Return the (X, Y) coordinate for the center point of the cell that contains the specified text.  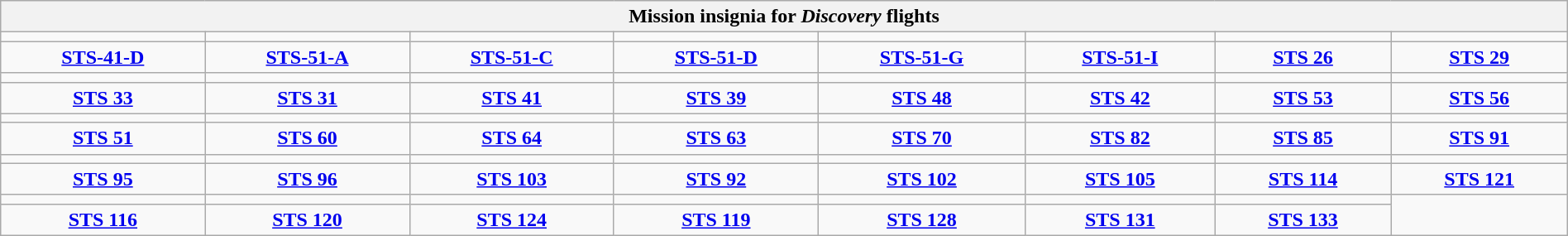
STS 64 (511, 138)
STS-51-A (308, 57)
STS 105 (1120, 179)
STS 121 (1479, 179)
STS 91 (1479, 138)
STS-51-D (716, 57)
STS 119 (716, 219)
STS-51-G (921, 57)
STS 102 (921, 179)
STS 63 (716, 138)
STS 96 (308, 179)
STS 82 (1120, 138)
STS 92 (716, 179)
STS-41-D (103, 57)
STS 133 (1303, 219)
STS 114 (1303, 179)
STS 116 (103, 219)
STS 60 (308, 138)
STS 124 (511, 219)
STS 103 (511, 179)
STS 70 (921, 138)
STS 85 (1303, 138)
STS-51-I (1120, 57)
STS 41 (511, 98)
STS 29 (1479, 57)
STS 95 (103, 179)
STS 51 (103, 138)
STS 120 (308, 219)
STS 33 (103, 98)
STS 131 (1120, 219)
STS 42 (1120, 98)
STS 26 (1303, 57)
STS 53 (1303, 98)
STS 48 (921, 98)
Mission insignia for Discovery flights (784, 17)
STS-51-C (511, 57)
STS 56 (1479, 98)
STS 39 (716, 98)
STS 31 (308, 98)
STS 128 (921, 219)
